Return the [x, y] coordinate for the center point of the cell that contains the specified text.  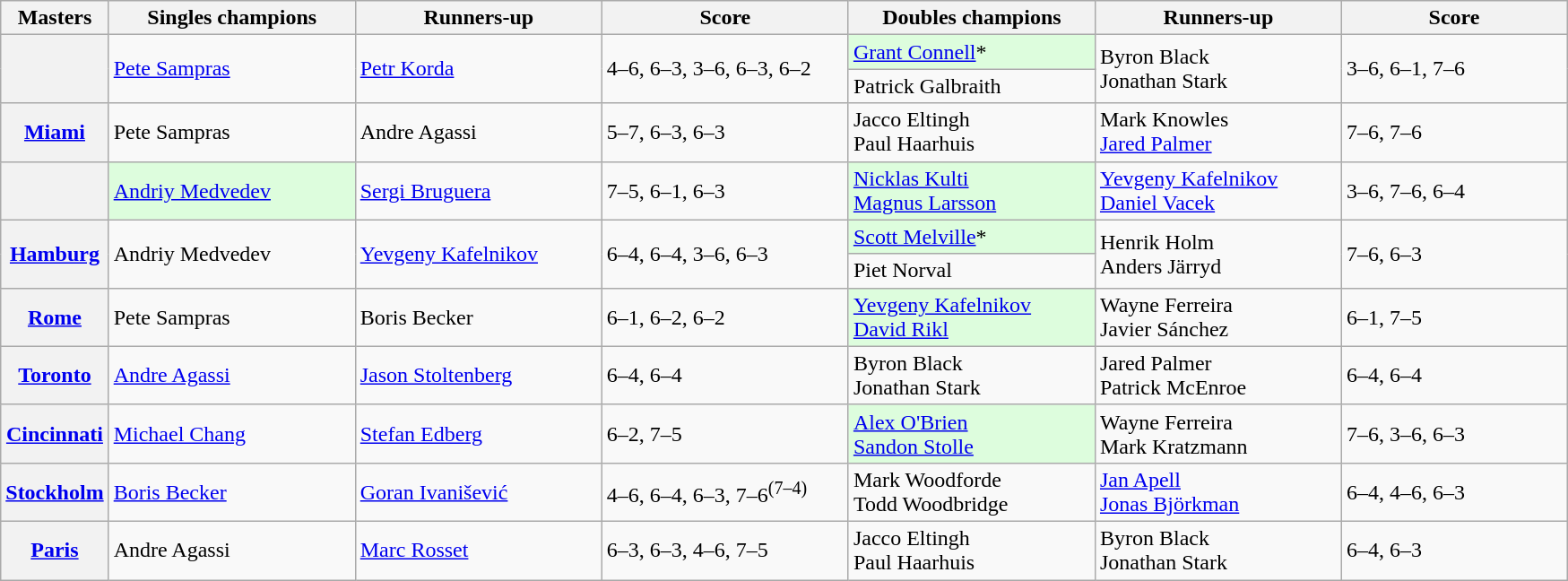
7–6, 6–3 [1454, 254]
6–3, 6–3, 4–6, 7–5 [724, 551]
Toronto [55, 375]
Masters [55, 18]
Jan Apell Jonas Björkman [1217, 491]
Yevgeny Kafelnikov Daniel Vacek [1217, 190]
Henrik Holm Anders Järryd [1217, 254]
3–6, 7–6, 6–4 [1454, 190]
Yevgeny Kafelnikov [479, 254]
7–6, 7–6 [1454, 133]
Petr Korda [479, 69]
6–1, 6–2, 6–2 [724, 317]
4–6, 6–4, 6–3, 7–6(7–4) [724, 491]
Wayne Ferreira Javier Sánchez [1217, 317]
6–2, 7–5 [724, 434]
Hamburg [55, 254]
Rome [55, 317]
6–4, 6–4, 3–6, 6–3 [724, 254]
Yevgeny Kafelnikov David Rikl [972, 317]
Wayne Ferreira Mark Kratzmann [1217, 434]
Stefan Edberg [479, 434]
Paris [55, 551]
Jared Palmer Patrick McEnroe [1217, 375]
Cincinnati [55, 434]
Miami [55, 133]
Alex O'Brien Sandon Stolle [972, 434]
Grant Connell* [972, 52]
Doubles champions [972, 18]
6–4, 6–3 [1454, 551]
Mark Knowles Jared Palmer [1217, 133]
Goran Ivanišević [479, 491]
6–1, 7–5 [1454, 317]
Jason Stoltenberg [479, 375]
4–6, 6–3, 3–6, 6–3, 6–2 [724, 69]
Singles champions [231, 18]
Scott Melville* [972, 237]
Mark Woodforde Todd Woodbridge [972, 491]
3–6, 6–1, 7–6 [1454, 69]
6–4, 4–6, 6–3 [1454, 491]
Michael Chang [231, 434]
Piet Norval [972, 271]
Stockholm [55, 491]
Sergi Bruguera [479, 190]
7–6, 3–6, 6–3 [1454, 434]
Nicklas Kulti Magnus Larsson [972, 190]
5–7, 6–3, 6–3 [724, 133]
Marc Rosset [479, 551]
Patrick Galbraith [972, 86]
7–5, 6–1, 6–3 [724, 190]
